Provide the (X, Y) coordinate of the cell's center where the given text is located.  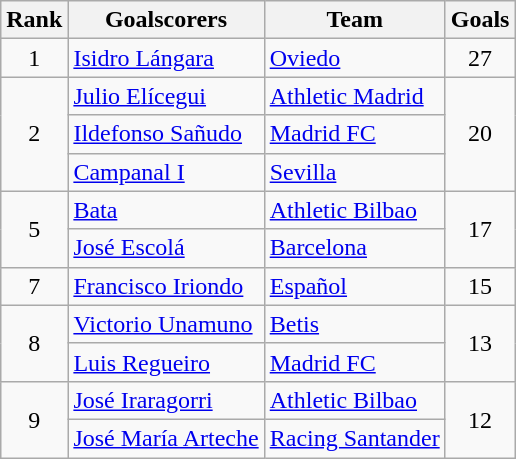
8 (34, 343)
Betis (354, 324)
Goalscorers (166, 20)
Victorio Unamuno (166, 324)
2 (34, 134)
17 (480, 229)
Goals (480, 20)
12 (480, 419)
Athletic Madrid (354, 96)
Bata (166, 210)
Español (354, 286)
José María Arteche (166, 438)
Luis Regueiro (166, 362)
Campanal I (166, 172)
Racing Santander (354, 438)
27 (480, 58)
1 (34, 58)
Barcelona (354, 248)
Julio Elícegui (166, 96)
15 (480, 286)
Oviedo (354, 58)
20 (480, 134)
Isidro Lángara (166, 58)
José Escolá (166, 248)
7 (34, 286)
9 (34, 419)
Francisco Iriondo (166, 286)
Rank (34, 20)
13 (480, 343)
Sevilla (354, 172)
Ildefonso Sañudo (166, 134)
5 (34, 229)
José Iraragorri (166, 400)
Team (354, 20)
